Locate the cell with the specified text and output its [X, Y] center coordinate. 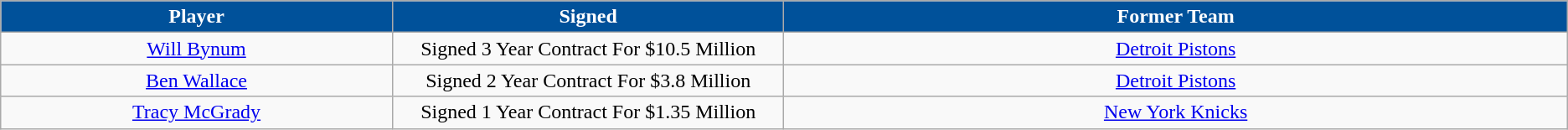
Signed 1 Year Contract For $1.35 Million [588, 112]
Signed [588, 17]
Tracy McGrady [197, 112]
New York Knicks [1176, 112]
Ben Wallace [197, 81]
Signed 2 Year Contract For $3.8 Million [588, 81]
Player [197, 17]
Will Bynum [197, 49]
Former Team [1176, 17]
Signed 3 Year Contract For $10.5 Million [588, 49]
